Output the (X, Y) coordinate of the center of the cell containing the given text.  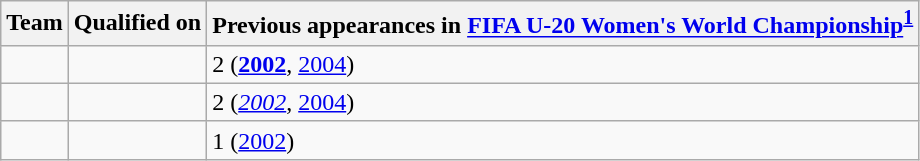
Team (35, 24)
Previous appearances in FIFA U-20 Women's World Championship1 (563, 24)
Qualified on (137, 24)
1 (2002) (563, 140)
